Extract the [x, y] coordinate from the center of the cell holding the provided text.  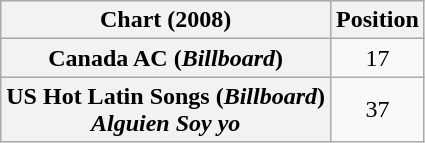
37 [378, 110]
US Hot Latin Songs (Billboard)Alguien Soy yo [166, 110]
Position [378, 20]
17 [378, 58]
Chart (2008) [166, 20]
Canada AC (Billboard) [166, 58]
